Detect which cell encompasses the target text, then output its (x, y) center coordinate. 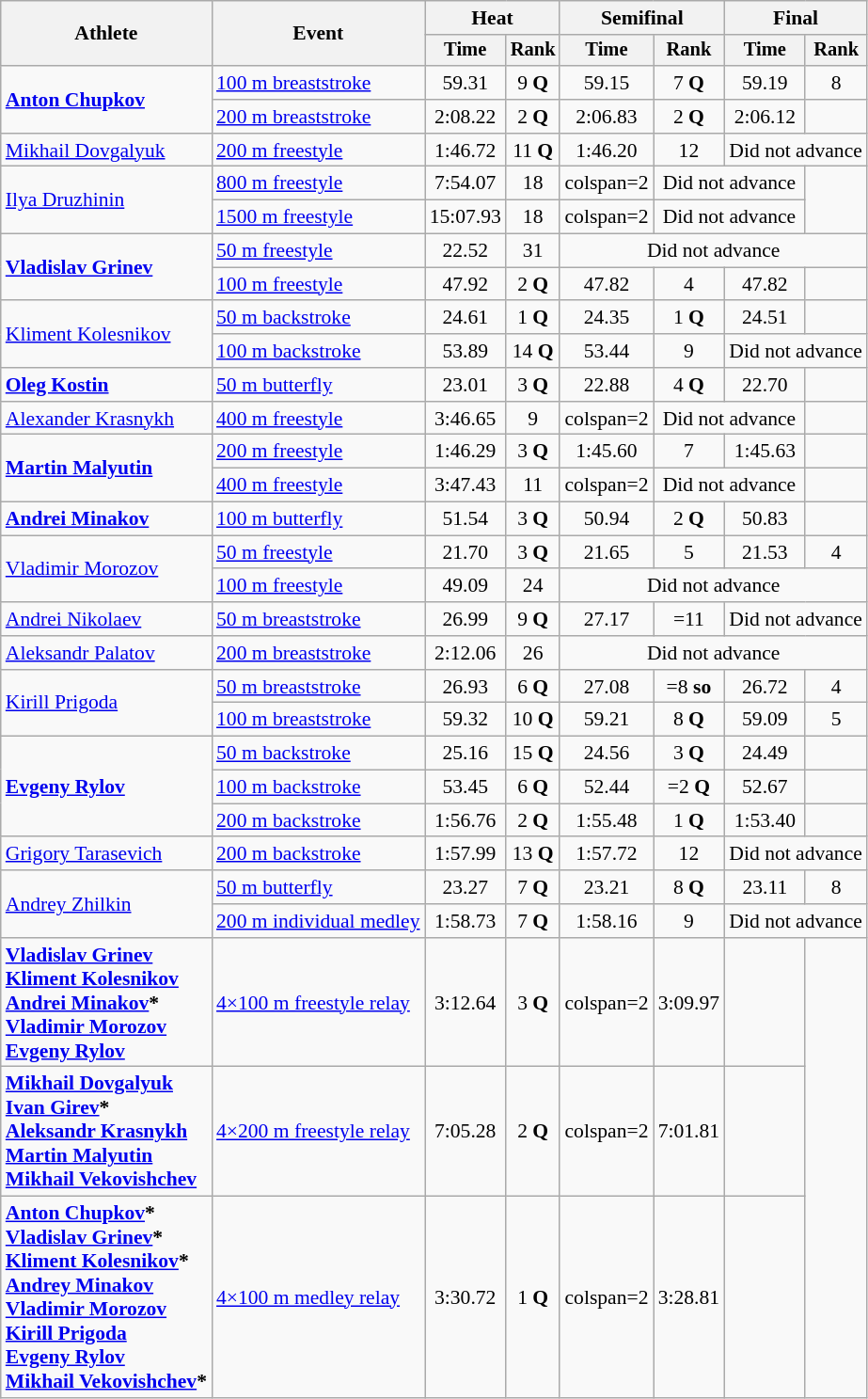
59.19 (765, 83)
3:09.97 (688, 1003)
59.31 (466, 83)
4×100 m medley relay (318, 1297)
1:57.99 (466, 854)
Mikhail Dovgalyuk (106, 151)
59.21 (606, 720)
7 (688, 452)
11 Q (533, 151)
Martin Malyutin (106, 469)
49.09 (466, 586)
1:55.48 (606, 820)
24.61 (466, 318)
4 Q (688, 385)
50.94 (606, 519)
1:58.16 (606, 921)
26.72 (765, 687)
1:45.60 (606, 452)
53.45 (466, 787)
23.21 (606, 887)
=11 (688, 619)
Vladislav GrinevKliment KolesnikovAndrei Minakov*Vladimir MorozovEvgeny Rylov (106, 1003)
2:12.06 (466, 653)
21.65 (606, 552)
26 (533, 653)
21.53 (765, 552)
1:56.76 (466, 820)
24.35 (606, 318)
24.56 (606, 754)
Anton Chupkov (106, 100)
100 m butterfly (318, 519)
Alexander Krasnykh (106, 419)
Semifinal (641, 18)
Final (796, 18)
200 m individual medley (318, 921)
4×200 m freestyle relay (318, 1132)
11 (533, 485)
3:12.64 (466, 1003)
=8 so (688, 687)
1500 m freestyle (318, 217)
Andrei Minakov (106, 519)
1:46.20 (606, 151)
59.15 (606, 83)
53.44 (606, 351)
Ilya Druzhinin (106, 199)
47.92 (466, 284)
1:46.29 (466, 452)
59.32 (466, 720)
23.27 (466, 887)
22.88 (606, 385)
59.09 (765, 720)
1:46.72 (466, 151)
27.17 (606, 619)
Oleg Kostin (106, 385)
Heat (493, 18)
22.52 (466, 251)
1:58.73 (466, 921)
3:28.81 (688, 1297)
Aleksandr Palatov (106, 653)
1:53.40 (765, 820)
Vladislav Grinev (106, 267)
51.54 (466, 519)
7:01.81 (688, 1132)
1:45.63 (765, 452)
15 Q (533, 754)
Anton Chupkov*Vladislav Grinev*Kliment Kolesnikov*Andrey Minakov Vladimir MorozovKirill PrigodaEvgeny RylovMikhail Vekovishchev* (106, 1297)
23.11 (765, 887)
2:06.83 (606, 117)
Evgeny Rylov (106, 787)
Vladimir Morozov (106, 568)
10 Q (533, 720)
15:07.93 (466, 217)
Mikhail DovgalyukIvan Girev*Aleksandr KrasnykhMartin MalyutinMikhail Vekovishchev (106, 1132)
3:46.65 (466, 419)
Andrey Zhilkin (106, 903)
31 (533, 251)
3:47.43 (466, 485)
27.08 (606, 687)
1:57.72 (606, 854)
14 Q (533, 351)
2:08.22 (466, 117)
50.83 (765, 519)
24.49 (765, 754)
23.01 (466, 385)
22.70 (765, 385)
2:06.12 (765, 117)
Kirill Prigoda (106, 704)
Andrei Nikolaev (106, 619)
26.99 (466, 619)
7:05.28 (466, 1132)
13 Q (533, 854)
Event (318, 34)
26.93 (466, 687)
800 m freestyle (318, 183)
52.67 (765, 787)
3:30.72 (466, 1297)
Grigory Tarasevich (106, 854)
25.16 (466, 754)
53.89 (466, 351)
21.70 (466, 552)
Kliment Kolesnikov (106, 335)
=2 Q (688, 787)
7:54.07 (466, 183)
52.44 (606, 787)
24 (533, 586)
4×100 m freestyle relay (318, 1003)
Athlete (106, 34)
24.51 (765, 318)
